Search for the cell housing the specified text and yield its (x, y) center coordinate. 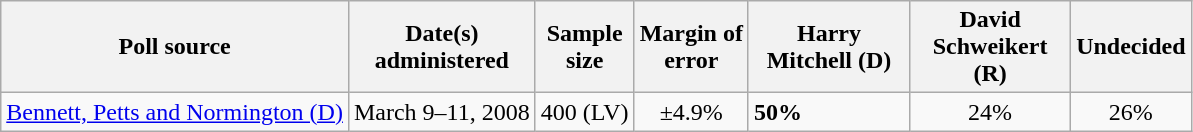
HarryMitchell (D) (828, 47)
March 9–11, 2008 (442, 112)
26% (1131, 112)
50% (828, 112)
DavidSchweikert (R) (990, 47)
Undecided (1131, 47)
Date(s)administered (442, 47)
Margin of error (691, 47)
Bennett, Petts and Normington (D) (175, 112)
400 (LV) (584, 112)
24% (990, 112)
Samplesize (584, 47)
±4.9% (691, 112)
Poll source (175, 47)
